Find where the given text appears and provide that cell's center as [X, Y] coordinate. 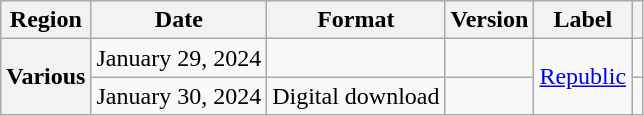
Version [490, 20]
Date [179, 20]
Various [46, 77]
Format [356, 20]
Digital download [356, 96]
Region [46, 20]
Republic [583, 77]
January 29, 2024 [179, 58]
Label [583, 20]
January 30, 2024 [179, 96]
